Determine the [x, y] coordinate at the center of the cell enclosing the given text.  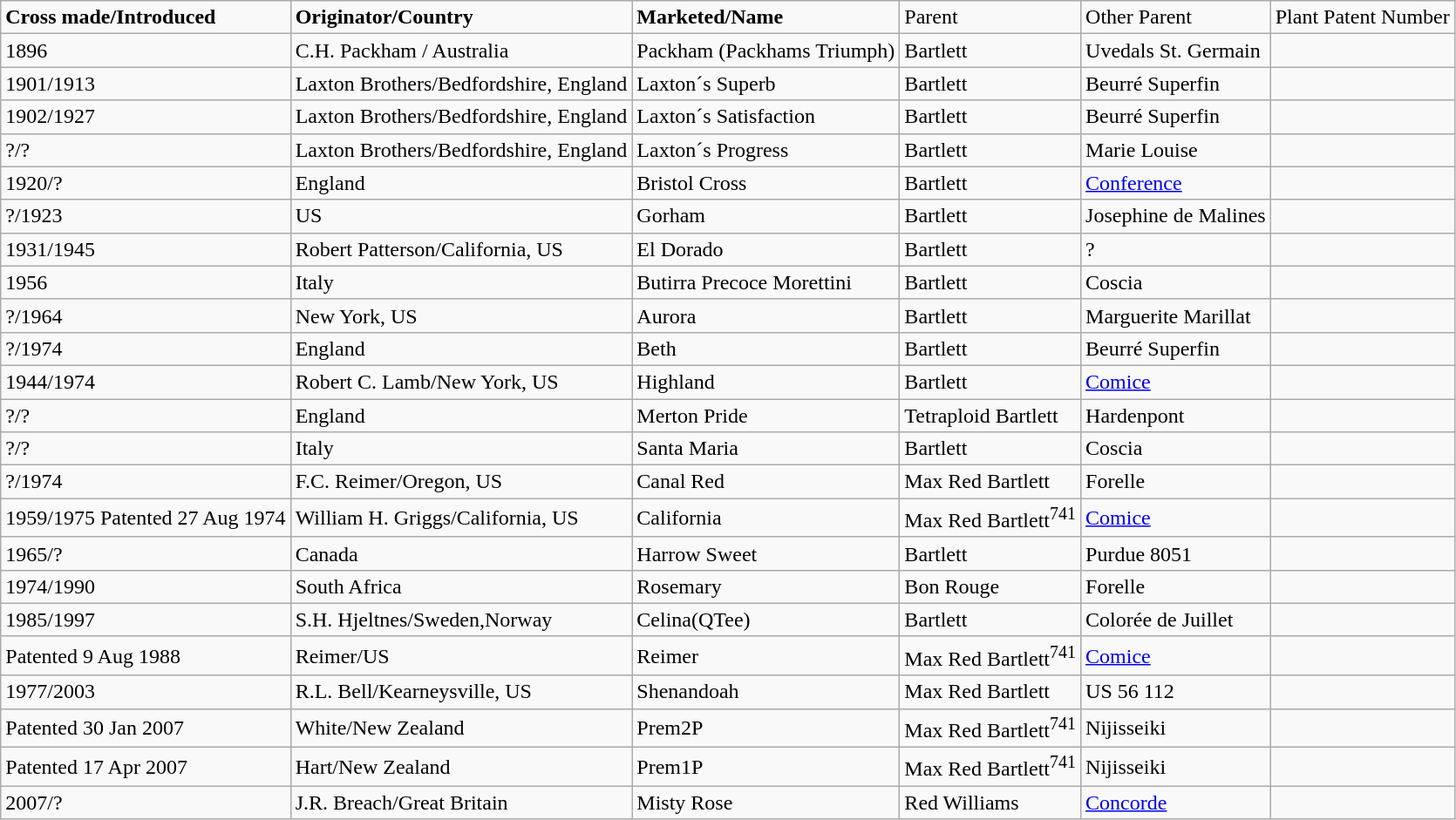
Marguerite Marillat [1176, 315]
Reimer/US [461, 655]
Red Williams [990, 803]
El Dorado [765, 249]
Patented 30 Jan 2007 [146, 729]
Hardenpont [1176, 416]
Prem2P [765, 729]
Purdue 8051 [1176, 553]
Hart/New Zealand [461, 767]
Butirra Precoce Morettini [765, 282]
1902/1927 [146, 117]
Shenandoah [765, 692]
S.H. Hjeltnes/Sweden,Norway [461, 620]
2007/? [146, 803]
Josephine de Malines [1176, 216]
Canada [461, 553]
Colorée de Juillet [1176, 620]
Harrow Sweet [765, 553]
Celina(QTee) [765, 620]
Bon Rouge [990, 586]
Patented 17 Apr 2007 [146, 767]
? [1176, 249]
Originator/Country [461, 17]
1956 [146, 282]
New York, US [461, 315]
Parent [990, 17]
1985/1997 [146, 620]
Laxton´s Satisfaction [765, 117]
Rosemary [765, 586]
Bristol Cross [765, 183]
J.R. Breach/Great Britain [461, 803]
C.H. Packham / Australia [461, 51]
1974/1990 [146, 586]
F.C. Reimer/Oregon, US [461, 482]
White/New Zealand [461, 729]
Cross made/Introduced [146, 17]
Marketed/Name [765, 17]
Santa Maria [765, 449]
Merton Pride [765, 416]
Prem1P [765, 767]
California [765, 518]
Packham (Packhams Triumph) [765, 51]
Misty Rose [765, 803]
Highland [765, 382]
?/1964 [146, 315]
Other Parent [1176, 17]
Canal Red [765, 482]
William H. Griggs/California, US [461, 518]
US 56 112 [1176, 692]
1901/1913 [146, 84]
Tetraploid Bartlett [990, 416]
Uvedals St. Germain [1176, 51]
R.L. Bell/Kearneysville, US [461, 692]
1977/2003 [146, 692]
Gorham [765, 216]
1965/? [146, 553]
US [461, 216]
Robert C. Lamb/New York, US [461, 382]
Concorde [1176, 803]
Beth [765, 349]
Conference [1176, 183]
Reimer [765, 655]
1931/1945 [146, 249]
1959/1975 Patented 27 Aug 1974 [146, 518]
1944/1974 [146, 382]
Laxton´s Progress [765, 150]
Aurora [765, 315]
Robert Patterson/California, US [461, 249]
Plant Patent Number [1362, 17]
Laxton´s Superb [765, 84]
South Africa [461, 586]
Marie Louise [1176, 150]
?/1923 [146, 216]
1920/? [146, 183]
Patented 9 Aug 1988 [146, 655]
1896 [146, 51]
